From the cell containing the given text, extract its center point as (X, Y) coordinate. 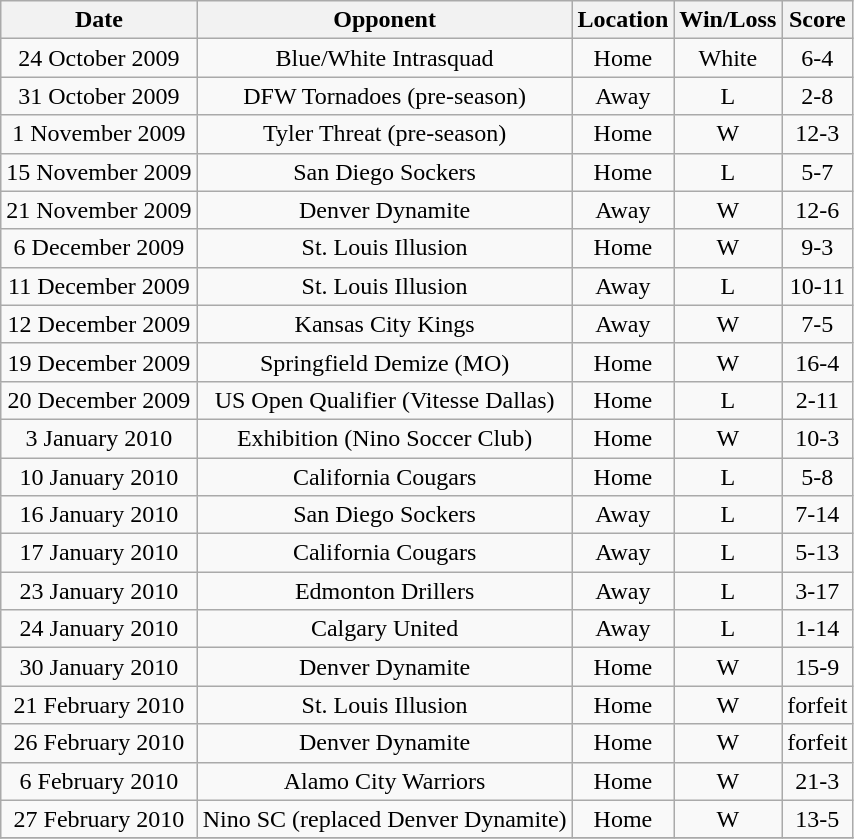
Springfield Demize (MO) (384, 362)
15-9 (818, 667)
6-4 (818, 58)
1 November 2009 (99, 134)
15 November 2009 (99, 172)
9-3 (818, 248)
21-3 (818, 781)
1-14 (818, 629)
US Open Qualifier (Vitesse Dallas) (384, 400)
Opponent (384, 20)
5-8 (818, 477)
27 February 2010 (99, 819)
30 January 2010 (99, 667)
16-4 (818, 362)
21 February 2010 (99, 705)
Score (818, 20)
12 December 2009 (99, 324)
Tyler Threat (pre-season) (384, 134)
Win/Loss (728, 20)
Nino SC (replaced Denver Dynamite) (384, 819)
Blue/White Intrasquad (384, 58)
3-17 (818, 591)
17 January 2010 (99, 553)
White (728, 58)
2-8 (818, 96)
5-7 (818, 172)
24 October 2009 (99, 58)
20 December 2009 (99, 400)
12-6 (818, 210)
26 February 2010 (99, 743)
10-3 (818, 438)
Exhibition (Nino Soccer Club) (384, 438)
6 February 2010 (99, 781)
Location (623, 20)
7-14 (818, 515)
10 January 2010 (99, 477)
11 December 2009 (99, 286)
10-11 (818, 286)
Kansas City Kings (384, 324)
Date (99, 20)
2-11 (818, 400)
24 January 2010 (99, 629)
7-5 (818, 324)
Alamo City Warriors (384, 781)
Calgary United (384, 629)
21 November 2009 (99, 210)
13-5 (818, 819)
Edmonton Drillers (384, 591)
16 January 2010 (99, 515)
12-3 (818, 134)
6 December 2009 (99, 248)
23 January 2010 (99, 591)
31 October 2009 (99, 96)
5-13 (818, 553)
19 December 2009 (99, 362)
3 January 2010 (99, 438)
DFW Tornadoes (pre-season) (384, 96)
